Return (x, y) of the center of cell containing provided text 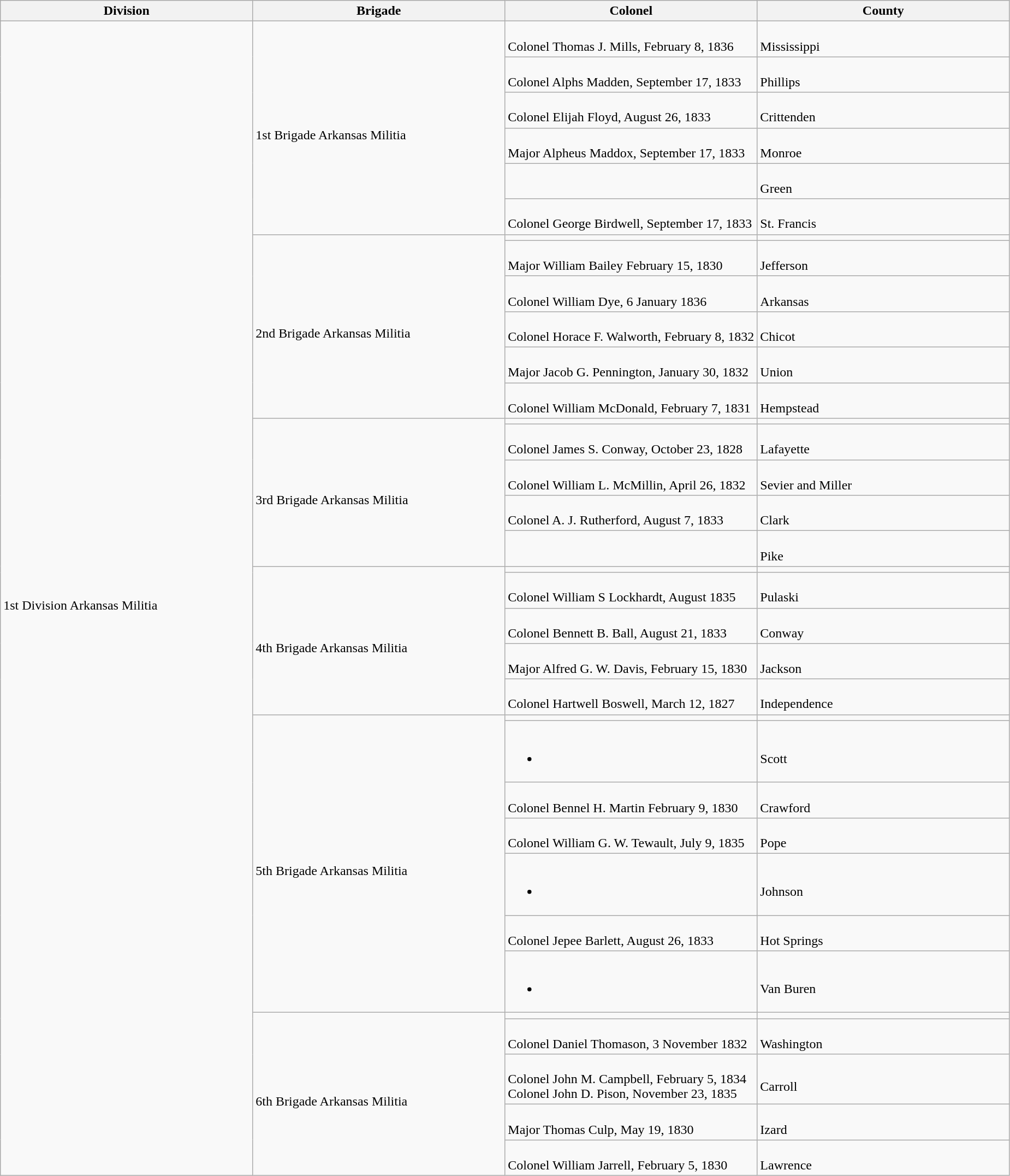
Chicot (883, 329)
Clark (883, 513)
4th Brigade Arkansas Militia (379, 640)
Colonel Horace F. Walworth, February 8, 1832 (631, 329)
3rd Brigade Arkansas Militia (379, 493)
Lafayette (883, 442)
Pike (883, 548)
Major Jacob G. Pennington, January 30, 1832 (631, 365)
Colonel Elijah Floyd, August 26, 1833 (631, 110)
Jefferson (883, 258)
Johnson (883, 884)
Washington (883, 1037)
Major Thomas Culp, May 19, 1830 (631, 1122)
Colonel Hartwell Boswell, March 12, 1827 (631, 697)
Lawrence (883, 1158)
Union (883, 365)
Monroe (883, 145)
Colonel James S. Conway, October 23, 1828 (631, 442)
6th Brigade Arkansas Militia (379, 1094)
1st Division Arkansas Militia (127, 599)
Carroll (883, 1079)
Colonel William Dye, 6 January 1836 (631, 294)
Phillips (883, 74)
Brigade (379, 11)
Crittenden (883, 110)
Izard (883, 1122)
Sevier and Miller (883, 477)
Pope (883, 836)
County (883, 11)
Pulaski (883, 590)
Colonel William S Lockhardt, August 1835 (631, 590)
Colonel George Birdwell, September 17, 1833 (631, 216)
Hempstead (883, 400)
Major Alpheus Maddox, September 17, 1833 (631, 145)
Jackson (883, 661)
Colonel Bennett B. Ball, August 21, 1833 (631, 626)
St. Francis (883, 216)
5th Brigade Arkansas Militia (379, 863)
Major Alfred G. W. Davis, February 15, 1830 (631, 661)
Colonel Jepee Barlett, August 26, 1833 (631, 933)
Independence (883, 697)
Van Buren (883, 982)
Colonel John M. Campbell, February 5, 1834Colonel John D. Pison, November 23, 1835 (631, 1079)
Colonel Alphs Madden, September 17, 1833 (631, 74)
2nd Brigade Arkansas Militia (379, 326)
Colonel Daniel Thomason, 3 November 1832 (631, 1037)
Scott (883, 752)
Colonel Bennel H. Martin February 9, 1830 (631, 800)
Colonel William Jarrell, February 5, 1830 (631, 1158)
Colonel (631, 11)
1st Brigade Arkansas Militia (379, 128)
Colonel William G. W. Tewault, July 9, 1835 (631, 836)
Arkansas (883, 294)
Division (127, 11)
Major William Bailey February 15, 1830 (631, 258)
Mississippi (883, 39)
Colonel William L. McMillin, April 26, 1832 (631, 477)
Green (883, 181)
Crawford (883, 800)
Conway (883, 626)
Hot Springs (883, 933)
Colonel William McDonald, February 7, 1831 (631, 400)
Colonel A. J. Rutherford, August 7, 1833 (631, 513)
Colonel Thomas J. Mills, February 8, 1836 (631, 39)
